Return the (X, Y) coordinate for the center point of the cell that contains the specified text.  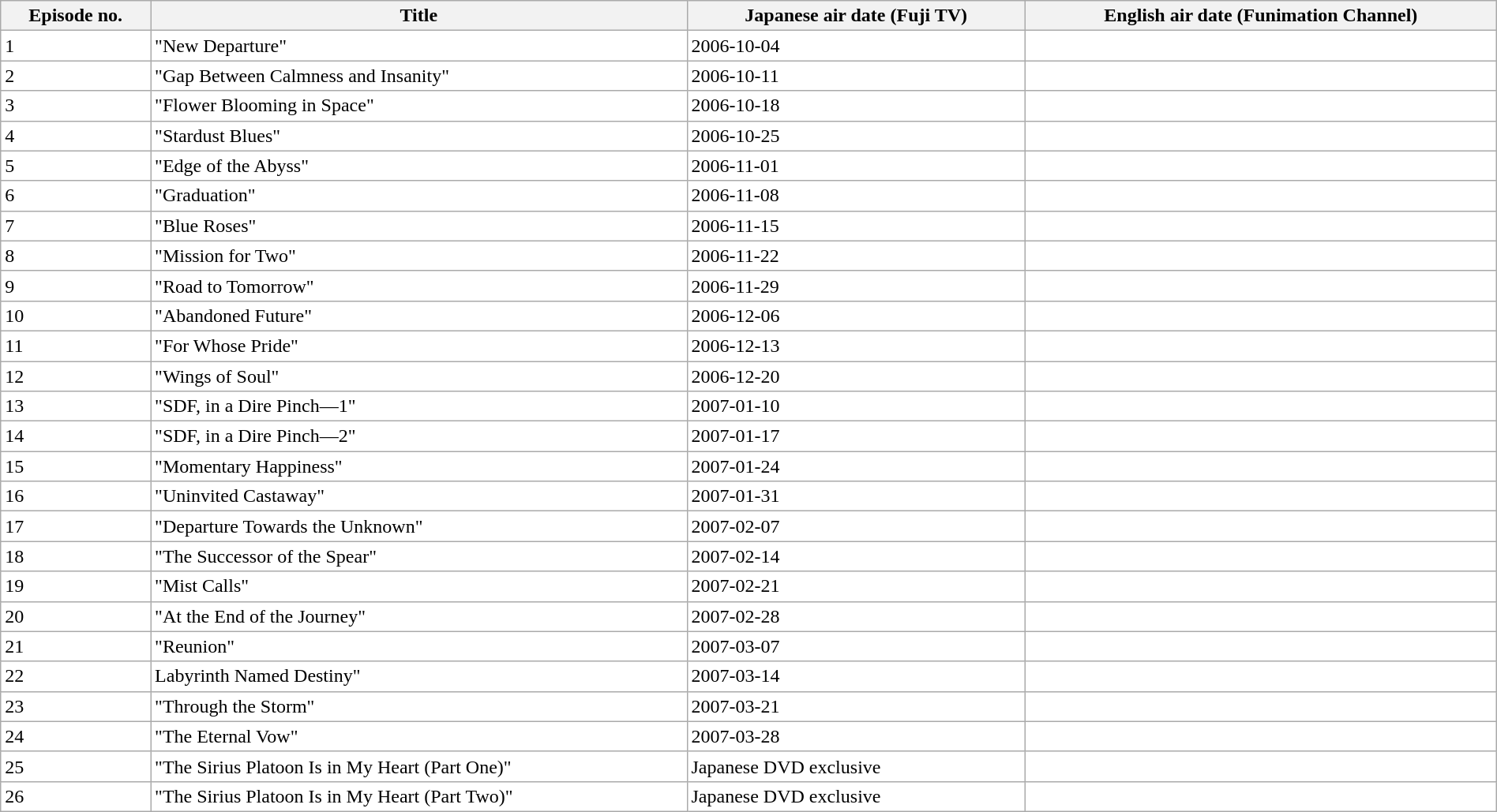
13 (76, 406)
"Flower Blooming in Space" (418, 106)
"Reunion" (418, 646)
"Graduation" (418, 196)
2007-02-21 (856, 586)
"Road to Tomorrow" (418, 286)
"Wings of Soul" (418, 376)
2006-10-18 (856, 106)
2007-02-14 (856, 556)
2006-12-06 (856, 316)
2 (76, 76)
11 (76, 346)
"SDF, in a Dire Pinch—1" (418, 406)
2006-10-04 (856, 46)
2007-01-24 (856, 466)
"The Eternal Vow" (418, 736)
2006-11-15 (856, 226)
2006-11-22 (856, 256)
"The Sirius Platoon Is in My Heart (Part One)" (418, 766)
2006-12-13 (856, 346)
Labyrinth Named Destiny" (418, 676)
9 (76, 286)
Japanese air date (Fuji TV) (856, 16)
"Stardust Blues" (418, 136)
10 (76, 316)
2006-10-25 (856, 136)
2006-11-08 (856, 196)
"Gap Between Calmness and Insanity" (418, 76)
"The Sirius Platoon Is in My Heart (Part Two)" (418, 796)
8 (76, 256)
3 (76, 106)
19 (76, 586)
22 (76, 676)
24 (76, 736)
"Mist Calls" (418, 586)
18 (76, 556)
14 (76, 436)
"Uninvited Castaway" (418, 496)
26 (76, 796)
2007-03-07 (856, 646)
2007-02-28 (856, 616)
"SDF, in a Dire Pinch—2" (418, 436)
"Momentary Happiness" (418, 466)
"Blue Roses" (418, 226)
1 (76, 46)
English air date (Funimation Channel) (1260, 16)
2007-01-10 (856, 406)
Title (418, 16)
"At the End of the Journey" (418, 616)
21 (76, 646)
"For Whose Pride" (418, 346)
2006-11-29 (856, 286)
"Through the Storm" (418, 706)
4 (76, 136)
17 (76, 526)
2007-03-14 (856, 676)
25 (76, 766)
6 (76, 196)
7 (76, 226)
"Departure Towards the Unknown" (418, 526)
16 (76, 496)
2007-03-21 (856, 706)
2006-12-20 (856, 376)
2006-10-11 (856, 76)
2007-01-31 (856, 496)
"Abandoned Future" (418, 316)
"New Departure" (418, 46)
12 (76, 376)
"The Successor of the Spear" (418, 556)
"Mission for Two" (418, 256)
2007-03-28 (856, 736)
20 (76, 616)
Episode no. (76, 16)
2007-02-07 (856, 526)
15 (76, 466)
23 (76, 706)
2007-01-17 (856, 436)
5 (76, 166)
2006-11-01 (856, 166)
"Edge of the Abyss" (418, 166)
